Return the (X, Y) coordinate for the center point of the cell that contains the specified text.  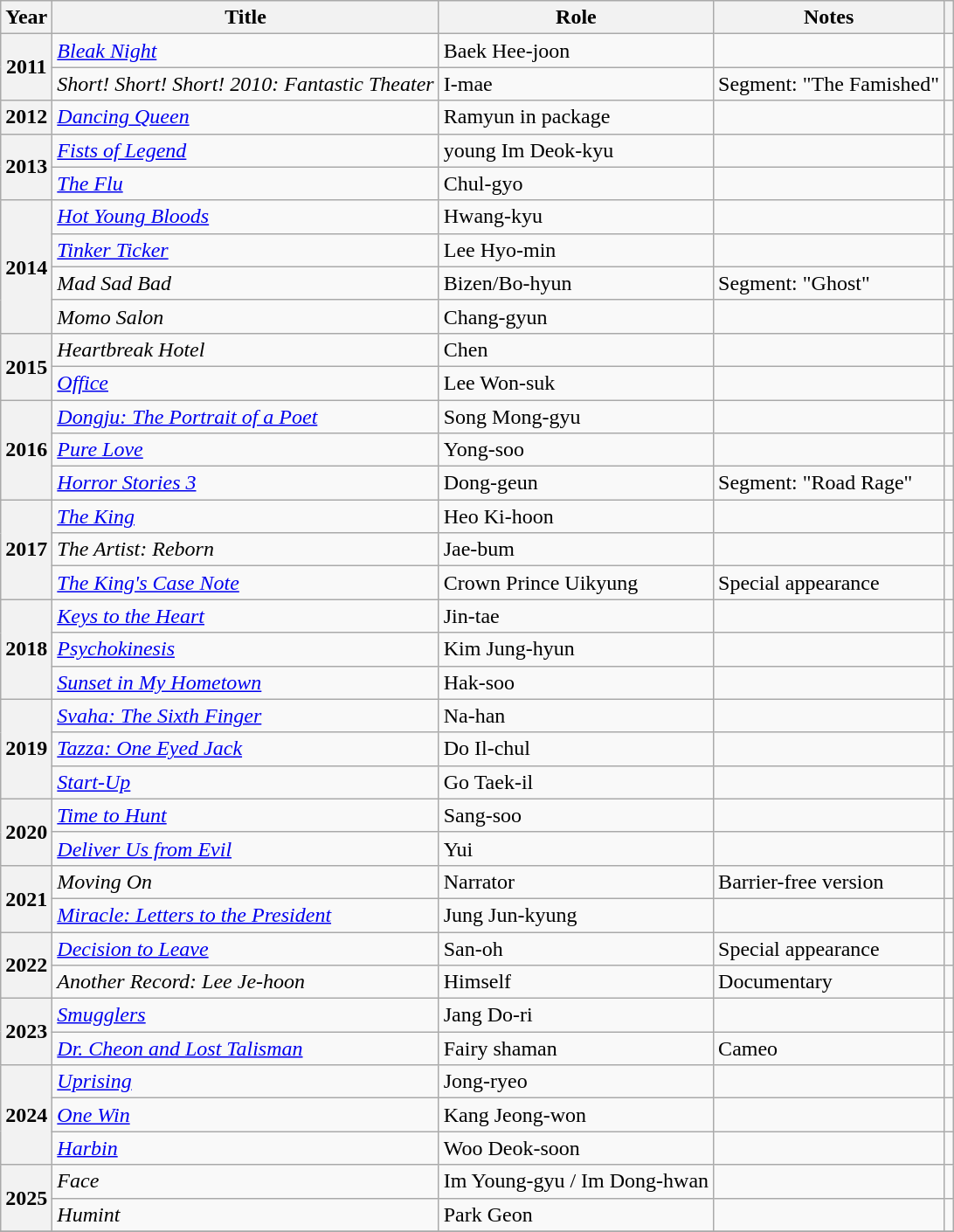
2011 (26, 67)
Dong-geun (576, 483)
Kang Jeong-won (576, 1115)
Crown Prince Uikyung (576, 583)
Yui (576, 848)
Momo Salon (245, 316)
Title (245, 17)
Decision to Leave (245, 948)
Segment: "The Famished" (829, 84)
Barrier-free version (829, 882)
Narrator (576, 882)
Baek Hee-joon (576, 51)
Time to Hunt (245, 815)
Jang Do-ri (576, 1015)
Bizen/Bo-hyun (576, 283)
Chul-gyo (576, 183)
Do Il-chul (576, 749)
Svaha: The Sixth Finger (245, 716)
Dancing Queen (245, 117)
2016 (26, 450)
Woo Deok-soon (576, 1148)
Chen (576, 350)
Hak-soo (576, 682)
Dr. Cheon and Lost Talisman (245, 1049)
Horror Stories 3 (245, 483)
Smugglers (245, 1015)
San-oh (576, 948)
2020 (26, 832)
Sunset in My Hometown (245, 682)
Kim Jung-hyun (576, 649)
Ramyun in package (576, 117)
Start-Up (245, 782)
Yong-soo (576, 450)
2012 (26, 117)
Year (26, 17)
Fists of Legend (245, 150)
young Im Deok-kyu (576, 150)
Psychokinesis (245, 649)
The King (245, 516)
Pure Love (245, 450)
2024 (26, 1115)
Moving On (245, 882)
Go Taek-il (576, 782)
2015 (26, 366)
Tinker Ticker (245, 250)
Segment: "Road Rage" (829, 483)
Dongju: The Portrait of a Poet (245, 417)
2022 (26, 965)
Hot Young Bloods (245, 217)
Short! Short! Short! 2010: Fantastic Theater (245, 84)
2025 (26, 1198)
2018 (26, 649)
Lee Won-suk (576, 383)
Deliver Us from Evil (245, 848)
Na-han (576, 716)
Heo Ki-hoon (576, 516)
Sang-soo (576, 815)
Harbin (245, 1148)
Cameo (829, 1049)
Himself (576, 982)
The Artist: Reborn (245, 550)
2013 (26, 167)
Jong-ryeo (576, 1082)
I-mae (576, 84)
Jae-bum (576, 550)
The Flu (245, 183)
2019 (26, 749)
Park Geon (576, 1215)
Humint (245, 1215)
2014 (26, 266)
Song Mong-gyu (576, 417)
2023 (26, 1032)
Role (576, 17)
2021 (26, 898)
Chang-gyun (576, 316)
Mad Sad Bad (245, 283)
Fairy shaman (576, 1049)
Segment: "Ghost" (829, 283)
Jung Jun-kyung (576, 915)
Bleak Night (245, 51)
Miracle: Letters to the President (245, 915)
Documentary (829, 982)
Tazza: One Eyed Jack (245, 749)
Im Young-gyu / Im Dong-hwan (576, 1181)
Keys to the Heart (245, 616)
Uprising (245, 1082)
Notes (829, 17)
Office (245, 383)
One Win (245, 1115)
Face (245, 1181)
Hwang-kyu (576, 217)
The King's Case Note (245, 583)
Another Record: Lee Je-hoon (245, 982)
Heartbreak Hotel (245, 350)
Jin-tae (576, 616)
2017 (26, 550)
Lee Hyo-min (576, 250)
